Locate the cell with the specified text and output its (X, Y) center coordinate. 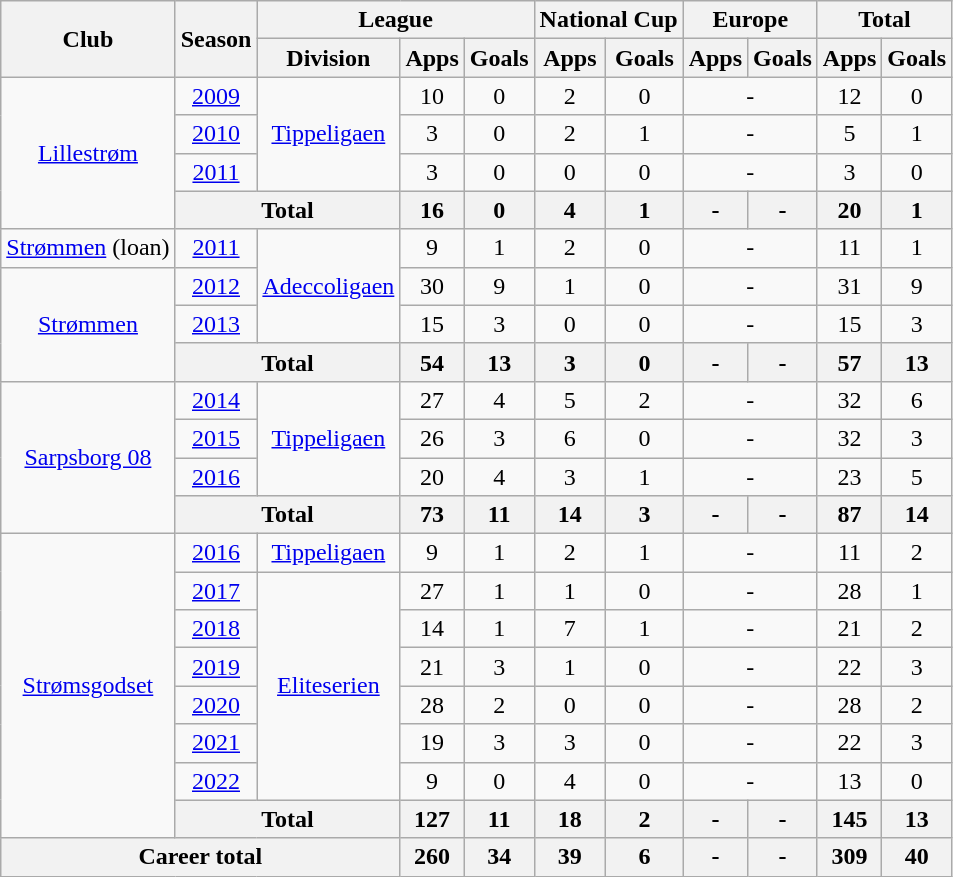
23 (849, 477)
Strømmen (88, 324)
Lillestrøm (88, 153)
2010 (216, 134)
Europe (750, 20)
Club (88, 39)
34 (499, 857)
19 (432, 743)
10 (432, 96)
30 (432, 286)
16 (432, 210)
12 (849, 96)
2022 (216, 781)
26 (432, 438)
Eliteserien (328, 686)
2017 (216, 591)
Sarpsborg 08 (88, 457)
2018 (216, 629)
2019 (216, 667)
87 (849, 515)
40 (917, 857)
2012 (216, 286)
39 (570, 857)
31 (849, 286)
Strømmen (loan) (88, 248)
7 (570, 629)
National Cup (608, 20)
Division (328, 58)
2021 (216, 743)
League (396, 20)
57 (849, 362)
Season (216, 39)
2020 (216, 705)
260 (432, 857)
127 (432, 819)
2009 (216, 96)
54 (432, 362)
145 (849, 819)
Adeccoligaen (328, 286)
2015 (216, 438)
309 (849, 857)
18 (570, 819)
73 (432, 515)
Career total (200, 857)
Strømsgodset (88, 686)
2014 (216, 400)
2013 (216, 324)
